Determine the (X, Y) coordinate at the center of the cell enclosing the given text.  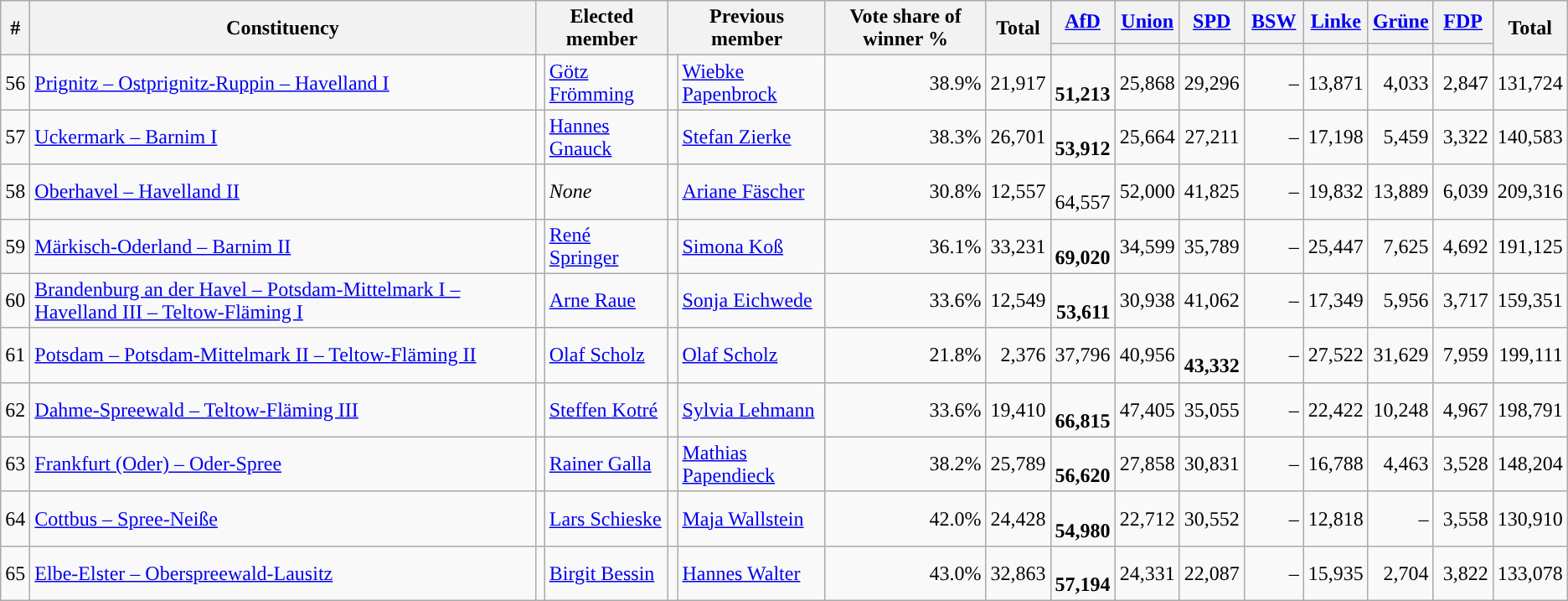
Märkisch-Oderland – Barnim II (283, 246)
56,620 (1082, 464)
51,213 (1082, 82)
7,625 (1400, 246)
4,033 (1400, 82)
53,611 (1082, 300)
13,889 (1400, 191)
BSW (1273, 22)
4,463 (1400, 464)
38.3% (905, 137)
Rainer Galla (606, 464)
38.9% (905, 82)
10,248 (1400, 409)
140,583 (1529, 137)
24,428 (1019, 518)
65 (15, 573)
26,701 (1019, 137)
148,204 (1529, 464)
52,000 (1148, 191)
Hannes Gnauck (606, 137)
31,629 (1400, 355)
56 (15, 82)
30,552 (1211, 518)
33,231 (1019, 246)
24,331 (1148, 573)
16,788 (1335, 464)
René Springer (606, 246)
15,935 (1335, 573)
69,020 (1082, 246)
6,039 (1462, 191)
27,858 (1148, 464)
64,557 (1082, 191)
43.0% (905, 573)
Dahme-Spreewald – Teltow-Fläming III (283, 409)
57,194 (1082, 573)
38.2% (905, 464)
3,528 (1462, 464)
Potsdam – Potsdam-Mittelmark II – Teltow-Fläming II (283, 355)
Linke (1335, 22)
30,831 (1211, 464)
Wiebke Papenbrock (751, 82)
Union (1148, 22)
Hannes Walter (751, 573)
5,956 (1400, 300)
57 (15, 137)
133,078 (1529, 573)
22,712 (1148, 518)
3,822 (1462, 573)
Steffen Kotré (606, 409)
47,405 (1148, 409)
3,322 (1462, 137)
Prignitz – Ostprignitz-Ruppin – Havelland I (283, 82)
Arne Raue (606, 300)
27,211 (1211, 137)
58 (15, 191)
43,332 (1211, 355)
32,863 (1019, 573)
Elbe-Elster – Oberspreewald-Lausitz (283, 573)
Constituency (283, 28)
199,111 (1529, 355)
SPD (1211, 22)
62 (15, 409)
17,349 (1335, 300)
12,818 (1335, 518)
30.8% (905, 191)
Mathias Papendieck (751, 464)
60 (15, 300)
29,296 (1211, 82)
Sonja Eichwede (751, 300)
21,917 (1019, 82)
61 (15, 355)
191,125 (1529, 246)
# (15, 28)
Ariane Fäscher (751, 191)
Previous member (747, 28)
35,789 (1211, 246)
17,198 (1335, 137)
2,376 (1019, 355)
Elected member (601, 28)
25,447 (1335, 246)
Uckermark – Barnim I (283, 137)
198,791 (1529, 409)
Stefan Zierke (751, 137)
5,459 (1400, 137)
22,087 (1211, 573)
4,692 (1462, 246)
Lars Schieske (606, 518)
13,871 (1335, 82)
AfD (1082, 22)
3,558 (1462, 518)
36.1% (905, 246)
59 (15, 246)
54,980 (1082, 518)
Sylvia Lehmann (751, 409)
53,912 (1082, 137)
12,549 (1019, 300)
FDP (1462, 22)
25,664 (1148, 137)
2,704 (1400, 573)
Maja Wallstein (751, 518)
40,956 (1148, 355)
37,796 (1082, 355)
25,868 (1148, 82)
Birgit Bessin (606, 573)
Oberhavel – Havelland II (283, 191)
Frankfurt (Oder) – Oder-Spree (283, 464)
209,316 (1529, 191)
4,967 (1462, 409)
12,557 (1019, 191)
Simona Koß (751, 246)
3,717 (1462, 300)
130,910 (1529, 518)
64 (15, 518)
19,832 (1335, 191)
22,422 (1335, 409)
35,055 (1211, 409)
63 (15, 464)
Vote share of winner % (905, 28)
159,351 (1529, 300)
2,847 (1462, 82)
41,825 (1211, 191)
131,724 (1529, 82)
Cottbus – Spree-Neiße (283, 518)
34,599 (1148, 246)
30,938 (1148, 300)
42.0% (905, 518)
Brandenburg an der Havel – Potsdam-Mittelmark I – Havelland III – Teltow-Fläming I (283, 300)
Grüne (1400, 22)
Götz Frömming (606, 82)
7,959 (1462, 355)
21.8% (905, 355)
41,062 (1211, 300)
None (606, 191)
19,410 (1019, 409)
66,815 (1082, 409)
25,789 (1019, 464)
27,522 (1335, 355)
